From the cell containing the given text, extract its center point as (x, y) coordinate. 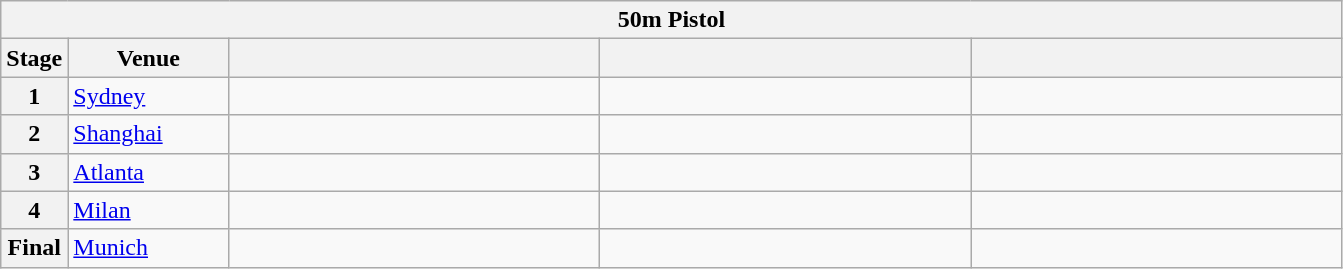
Sydney (148, 96)
2 (34, 134)
Atlanta (148, 172)
Munich (148, 248)
Stage (34, 58)
Final (34, 248)
4 (34, 210)
Milan (148, 210)
50m Pistol (672, 20)
Venue (148, 58)
1 (34, 96)
Shanghai (148, 134)
3 (34, 172)
